Determine the [x, y] coordinate at the center of the cell enclosing the given text.  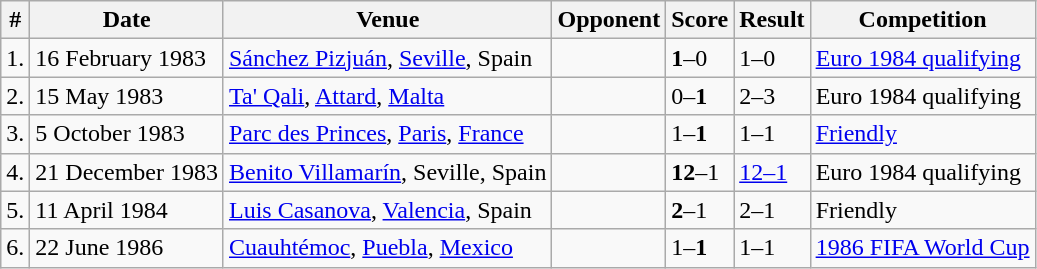
Benito Villamarín, Seville, Spain [387, 172]
16 February 1983 [127, 58]
Date [127, 20]
4. [16, 172]
Competition [922, 20]
1986 FIFA World Cup [922, 248]
# [16, 20]
22 June 1986 [127, 248]
15 May 1983 [127, 96]
21 December 1983 [127, 172]
6. [16, 248]
5 October 1983 [127, 134]
11 April 1984 [127, 210]
5. [16, 210]
2. [16, 96]
Ta' Qali, Attard, Malta [387, 96]
2–3 [772, 96]
Opponent [609, 20]
Score [700, 20]
1. [16, 58]
Result [772, 20]
Cuauhtémoc, Puebla, Mexico [387, 248]
0–1 [700, 96]
Sánchez Pizjuán, Seville, Spain [387, 58]
Parc des Princes, Paris, France [387, 134]
3. [16, 134]
Venue [387, 20]
Luis Casanova, Valencia, Spain [387, 210]
